Scan for the cell matching the given text and deliver its [X, Y] coordinate at center. 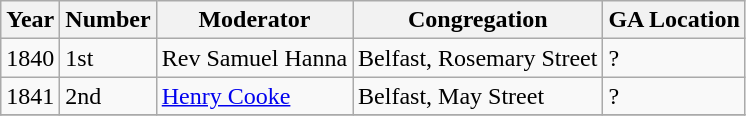
GA Location [674, 20]
1840 [30, 58]
Congregation [478, 20]
2nd [108, 96]
Year [30, 20]
Belfast, Rosemary Street [478, 58]
Number [108, 20]
Moderator [254, 20]
1st [108, 58]
Belfast, May Street [478, 96]
Henry Cooke [254, 96]
1841 [30, 96]
Rev Samuel Hanna [254, 58]
